From the cell containing the given text, extract its center point as (x, y) coordinate. 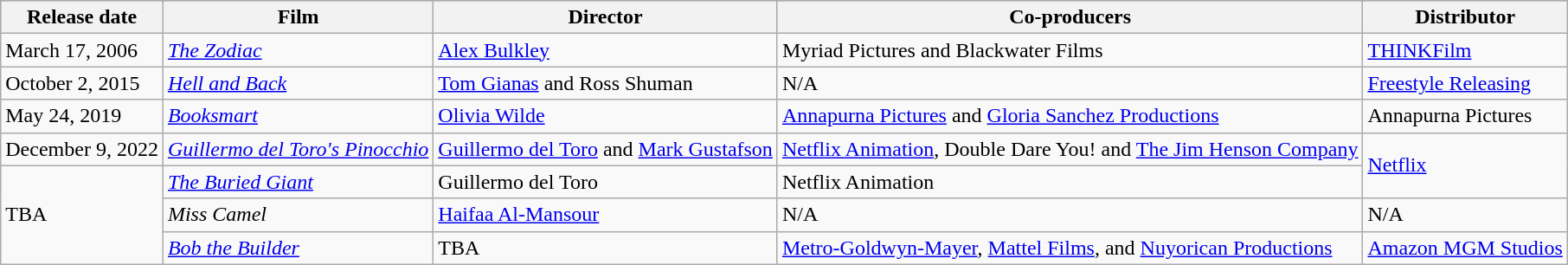
Distributor (1465, 17)
Miss Camel (298, 215)
The Zodiac (298, 50)
Booksmart (298, 116)
Co-producers (1070, 17)
Alex Bulkley (606, 50)
Guillermo del Toro's Pinocchio (298, 149)
Amazon MGM Studios (1465, 248)
Freestyle Releasing (1465, 83)
March 17, 2006 (82, 50)
Guillermo del Toro (606, 182)
Director (606, 17)
The Buried Giant (298, 182)
Annapurna Pictures and Gloria Sanchez Productions (1070, 116)
Metro-Goldwyn-Mayer, Mattel Films, and Nuyorican Productions (1070, 248)
Netflix Animation, Double Dare You! and The Jim Henson Company (1070, 149)
Olivia Wilde (606, 116)
Tom Gianas and Ross Shuman (606, 83)
Netflix (1465, 165)
Guillermo del Toro and Mark Gustafson (606, 149)
THINKFilm (1465, 50)
May 24, 2019 (82, 116)
Release date (82, 17)
Hell and Back (298, 83)
Annapurna Pictures (1465, 116)
Film (298, 17)
October 2, 2015 (82, 83)
Haifaa Al-Mansour (606, 215)
December 9, 2022 (82, 149)
Myriad Pictures and Blackwater Films (1070, 50)
Bob the Builder (298, 248)
Netflix Animation (1070, 182)
